Detect which cell encompasses the target text, then output its [x, y] center coordinate. 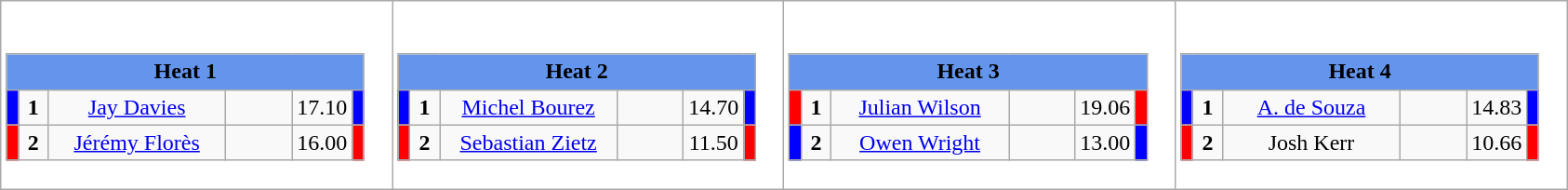
Michel Bourez [528, 107]
Heat 2 [577, 72]
Heat 4 [1360, 72]
Heat 4 1 A. de Souza 14.83 2 Josh Kerr 10.66 [1371, 95]
Sebastian Zietz [528, 142]
16.00 [322, 142]
10.66 [1497, 142]
A. de Souza [1311, 107]
Heat 1 [185, 72]
13.00 [1105, 142]
Heat 3 1 Julian Wilson 19.06 2 Owen Wright 13.00 [980, 95]
Heat 2 1 Michel Bourez 14.70 2 Sebastian Zietz 11.50 [588, 95]
Heat 1 1 Jay Davies 17.10 2 Jérémy Florès 16.00 [197, 95]
19.06 [1105, 107]
Jay Davies [138, 107]
Josh Kerr [1311, 142]
11.50 [714, 142]
Julian Wilson [921, 107]
Jérémy Florès [138, 142]
Heat 3 [968, 72]
14.83 [1497, 107]
17.10 [322, 107]
Owen Wright [921, 142]
14.70 [714, 107]
